Capture the cell that displays the provided text and extract its (X, Y) central coordinate. 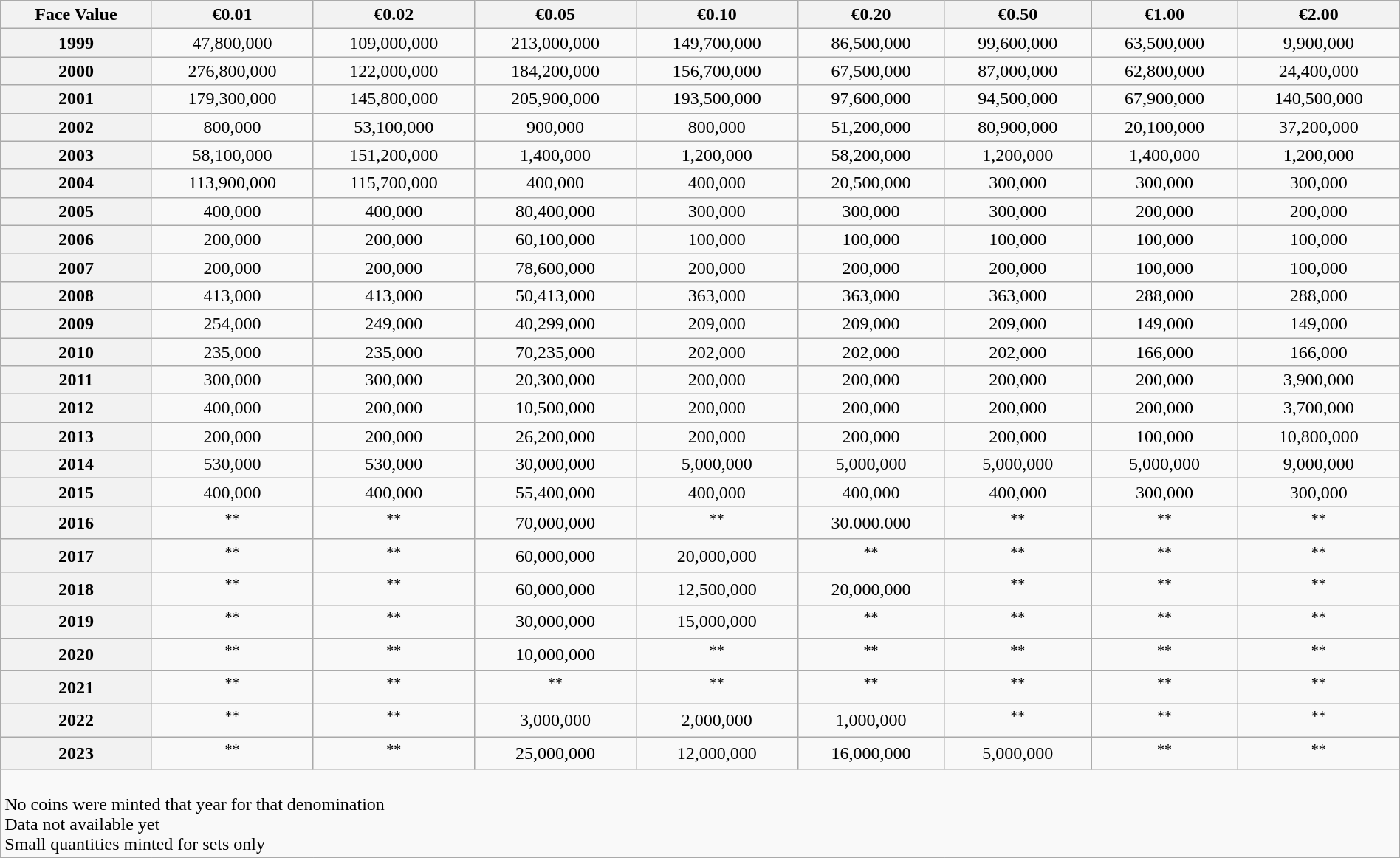
9,900,000 (1319, 43)
2,000,000 (716, 721)
2007 (76, 267)
2016 (76, 523)
€2.00 (1319, 15)
50,413,000 (555, 295)
900,000 (555, 127)
140,500,000 (1319, 99)
3,000,000 (555, 721)
2018 (76, 589)
9,000,000 (1319, 464)
€0.01 (232, 15)
122,000,000 (394, 71)
12,500,000 (716, 589)
94,500,000 (1018, 99)
184,200,000 (555, 71)
58,100,000 (232, 155)
2022 (76, 721)
2013 (76, 436)
213,000,000 (555, 43)
20,300,000 (555, 380)
109,000,000 (394, 43)
24,400,000 (1319, 71)
40,299,000 (555, 323)
2009 (76, 323)
70,235,000 (555, 352)
2008 (76, 295)
55,400,000 (555, 493)
2014 (76, 464)
€0.50 (1018, 15)
67,500,000 (871, 71)
2006 (76, 239)
53,100,000 (394, 127)
149,700,000 (716, 43)
2020 (76, 654)
2002 (76, 127)
10,800,000 (1319, 436)
179,300,000 (232, 99)
87,000,000 (1018, 71)
Face Value (76, 15)
80,900,000 (1018, 127)
3,700,000 (1319, 408)
60,100,000 (555, 239)
12,000,000 (716, 753)
2015 (76, 493)
58,200,000 (871, 155)
2004 (76, 183)
254,000 (232, 323)
37,200,000 (1319, 127)
€0.02 (394, 15)
70,000,000 (555, 523)
113,900,000 (232, 183)
97,600,000 (871, 99)
10,000,000 (555, 654)
1999 (76, 43)
156,700,000 (716, 71)
1,000,000 (871, 721)
€1.00 (1165, 15)
€0.10 (716, 15)
2021 (76, 688)
20,100,000 (1165, 127)
115,700,000 (394, 183)
145,800,000 (394, 99)
2005 (76, 211)
193,500,000 (716, 99)
2001 (76, 99)
€0.20 (871, 15)
63,500,000 (1165, 43)
25,000,000 (555, 753)
62,800,000 (1165, 71)
2010 (76, 352)
2023 (76, 753)
47,800,000 (232, 43)
2012 (76, 408)
51,200,000 (871, 127)
80,400,000 (555, 211)
86,500,000 (871, 43)
2000 (76, 71)
78,600,000 (555, 267)
26,200,000 (555, 436)
151,200,000 (394, 155)
2017 (76, 555)
2019 (76, 622)
99,600,000 (1018, 43)
30.000.000 (871, 523)
No coins were minted that year for that denomination Data not available yet Small quantities minted for sets only (700, 814)
2011 (76, 380)
10,500,000 (555, 408)
67,900,000 (1165, 99)
€0.05 (555, 15)
16,000,000 (871, 753)
276,800,000 (232, 71)
15,000,000 (716, 622)
2003 (76, 155)
249,000 (394, 323)
20,500,000 (871, 183)
3,900,000 (1319, 380)
205,900,000 (555, 99)
